From the cell containing the given text, extract its center point as [X, Y] coordinate. 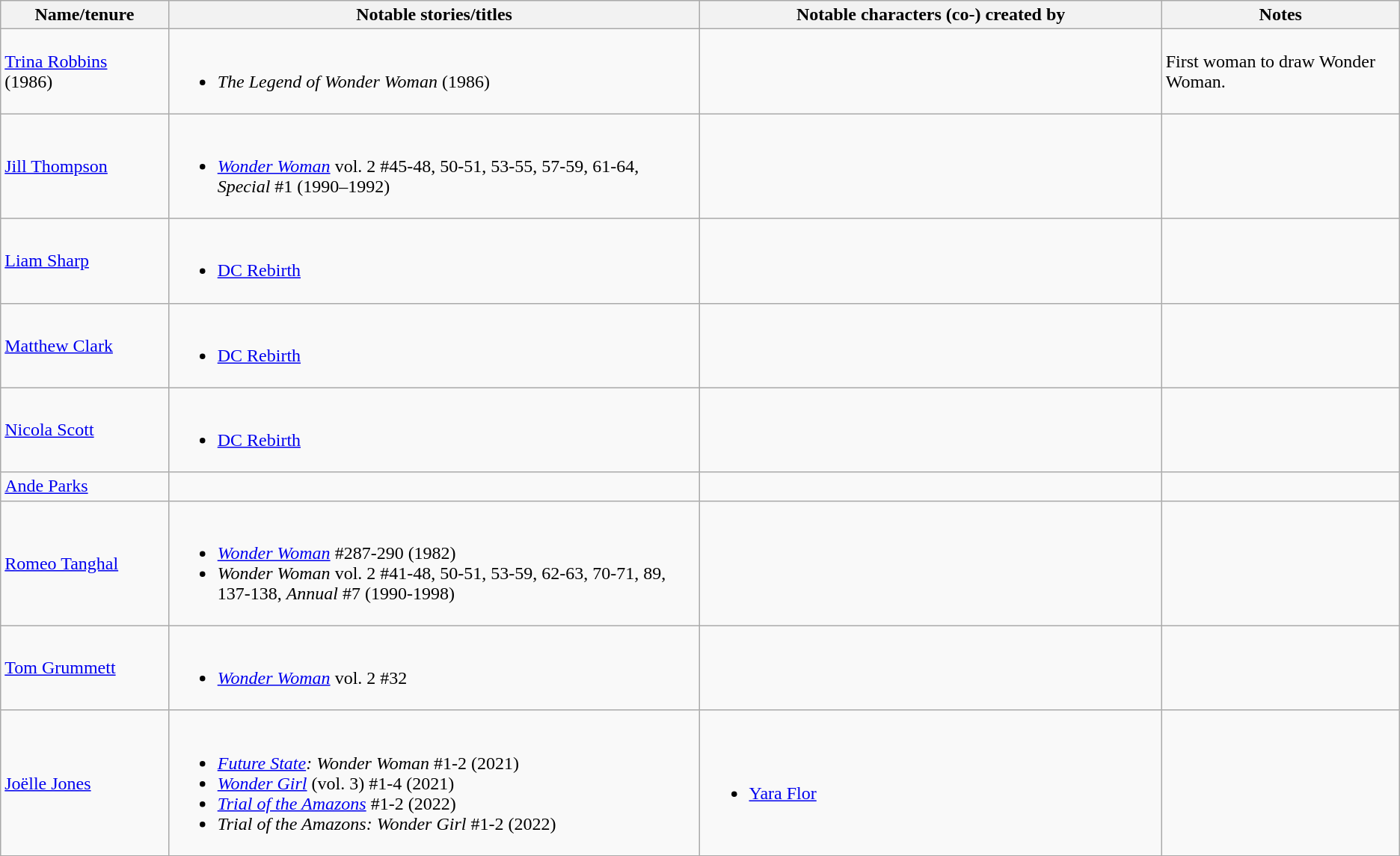
Wonder Woman vol. 2 #45-48, 50-51, 53-55, 57-59, 61-64, Special #1 (1990–1992) [434, 166]
Yara Flor [930, 783]
Notable characters (co-) created by [930, 15]
Wonder Woman vol. 2 #32 [434, 667]
Joëlle Jones [85, 783]
Liam Sharp [85, 260]
First woman to draw Wonder Woman. [1280, 72]
Nicola Scott [85, 429]
Name/tenure [85, 15]
Future State: Wonder Woman #1-2 (2021)Wonder Girl (vol. 3) #1-4 (2021)Trial of the Amazons #1-2 (2022)Trial of the Amazons: Wonder Girl #1-2 (2022) [434, 783]
Romeo Tanghal [85, 563]
Wonder Woman #287-290 (1982)Wonder Woman vol. 2 #41-48, 50-51, 53-59, 62-63, 70-71, 89, 137-138, Annual #7 (1990-1998) [434, 563]
Ande Parks [85, 486]
Jill Thompson [85, 166]
Notes [1280, 15]
Notable stories/titles [434, 15]
The Legend of Wonder Woman (1986) [434, 72]
Matthew Clark [85, 346]
Trina Robbins(1986) [85, 72]
Tom Grummett [85, 667]
